Find where the given text appears and provide that cell's center as [x, y] coordinate. 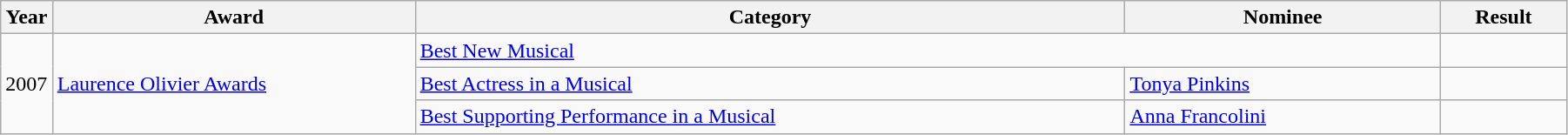
Best Supporting Performance in a Musical [770, 117]
Result [1504, 17]
Year [26, 17]
Best Actress in a Musical [770, 84]
Nominee [1283, 17]
Tonya Pinkins [1283, 84]
Best New Musical [928, 51]
2007 [26, 84]
Award [233, 17]
Category [770, 17]
Laurence Olivier Awards [233, 84]
Anna Francolini [1283, 117]
